Provide the [X, Y] coordinate of the cell's center where the given text is located.  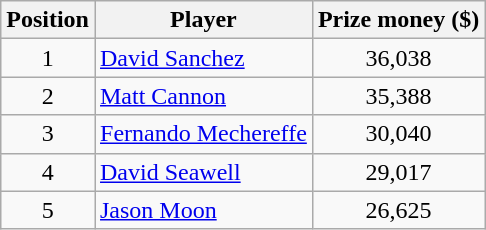
Jason Moon [203, 210]
Fernando Mechereffe [203, 134]
Prize money ($) [398, 20]
29,017 [398, 172]
3 [48, 134]
1 [48, 58]
26,625 [398, 210]
2 [48, 96]
5 [48, 210]
30,040 [398, 134]
Player [203, 20]
Position [48, 20]
35,388 [398, 96]
Matt Cannon [203, 96]
36,038 [398, 58]
David Seawell [203, 172]
4 [48, 172]
David Sanchez [203, 58]
